Return [x, y] of the center of cell containing provided text 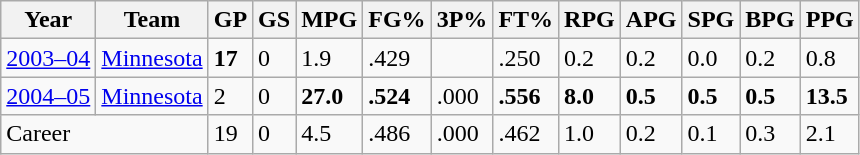
MPG [330, 20]
0.1 [711, 134]
Team [152, 20]
.250 [526, 58]
2004–05 [48, 96]
FG% [397, 20]
PPG [830, 20]
.556 [526, 96]
RPG [590, 20]
0.3 [770, 134]
4.5 [330, 134]
3P% [462, 20]
Year [48, 20]
.524 [397, 96]
.462 [526, 134]
GP [230, 20]
SPG [711, 20]
APG [651, 20]
Career [104, 134]
1.9 [330, 58]
FT% [526, 20]
27.0 [330, 96]
0.0 [711, 58]
13.5 [830, 96]
2 [230, 96]
BPG [770, 20]
0.8 [830, 58]
1.0 [590, 134]
GS [274, 20]
.429 [397, 58]
2.1 [830, 134]
8.0 [590, 96]
2003–04 [48, 58]
19 [230, 134]
.486 [397, 134]
17 [230, 58]
